Identify which cell holds the provided text, then report its [x, y] central coordinate. 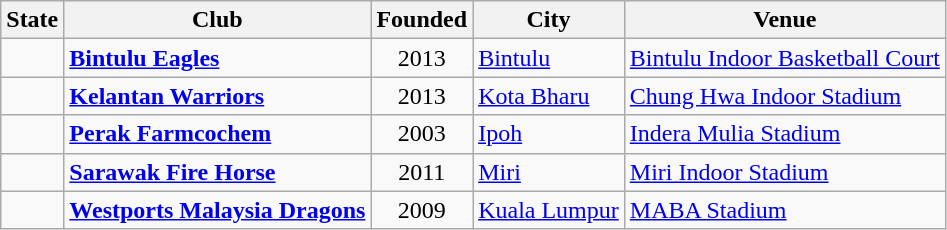
Club [218, 20]
MABA Stadium [784, 210]
Miri [549, 172]
2011 [422, 172]
Kelantan Warriors [218, 96]
Miri Indoor Stadium [784, 172]
Bintulu [549, 58]
Kuala Lumpur [549, 210]
State [32, 20]
2003 [422, 134]
2009 [422, 210]
Perak Farmcochem [218, 134]
Indera Mulia Stadium [784, 134]
Sarawak Fire Horse [218, 172]
Kota Bharu [549, 96]
Founded [422, 20]
City [549, 20]
Westports Malaysia Dragons [218, 210]
Bintulu Indoor Basketball Court [784, 58]
Venue [784, 20]
Ipoh [549, 134]
Chung Hwa Indoor Stadium [784, 96]
Bintulu Eagles [218, 58]
